Scan for the cell matching the given text and deliver its (X, Y) coordinate at center. 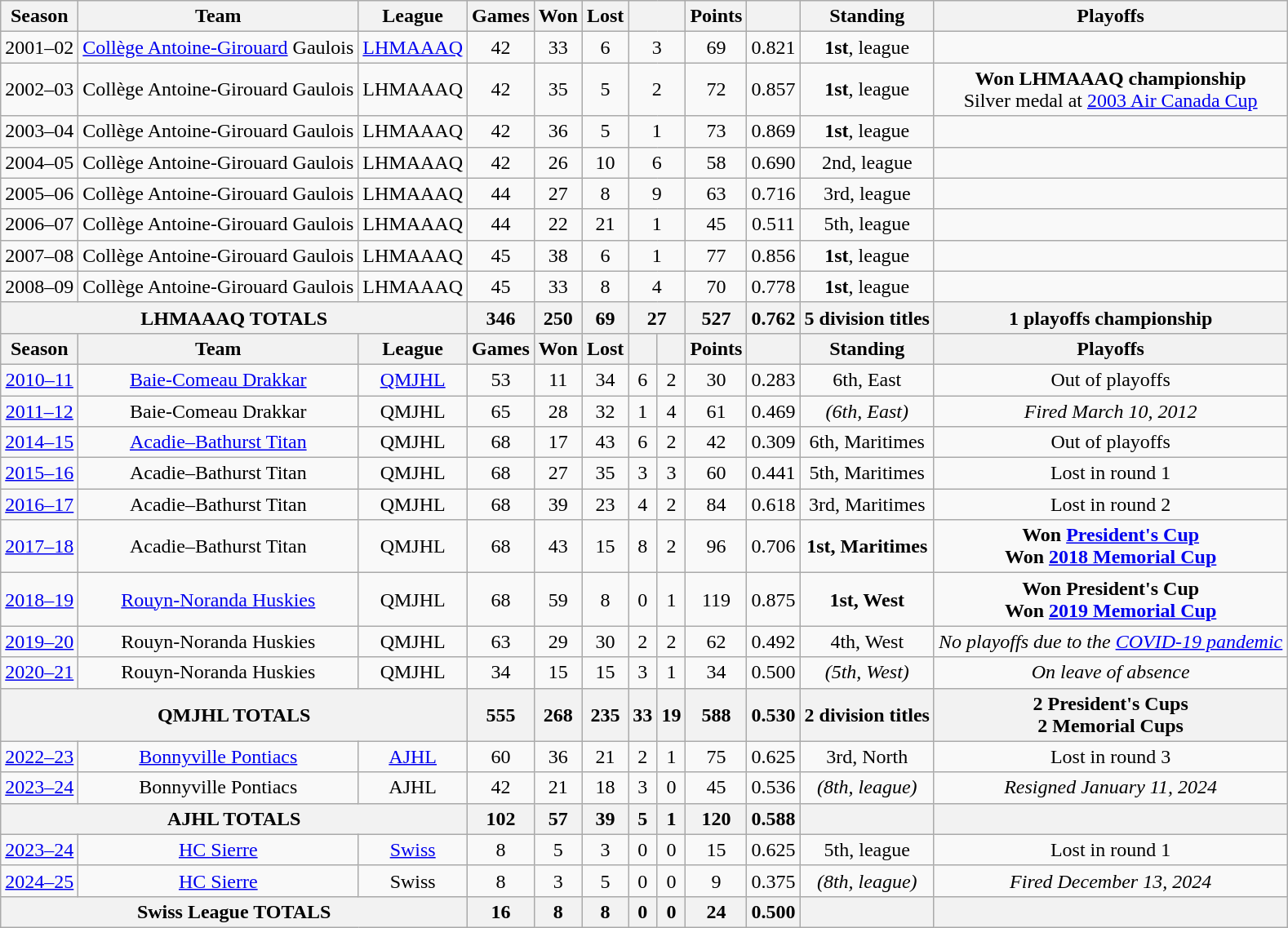
2006–07 (39, 224)
2 division titles (867, 715)
2020–21 (39, 673)
0.511 (774, 224)
0.375 (774, 881)
0.875 (774, 599)
57 (558, 819)
2019–20 (39, 642)
2014–15 (39, 442)
120 (717, 819)
17 (558, 442)
1 playoffs championship (1110, 317)
59 (558, 599)
Fired March 10, 2012 (1110, 411)
0.283 (774, 380)
5th, Maritimes (867, 473)
53 (501, 380)
11 (558, 380)
2024–25 (39, 881)
72 (717, 90)
28 (558, 411)
96 (717, 547)
0.618 (774, 504)
250 (558, 317)
0.762 (774, 317)
Fired December 13, 2024 (1110, 881)
3rd, league (867, 193)
0.716 (774, 193)
1st, West (867, 599)
0.821 (774, 47)
19 (671, 715)
0.856 (774, 255)
(6th, East) (867, 411)
18 (605, 788)
555 (501, 715)
346 (501, 317)
2nd, league (867, 162)
(5th, West) (867, 673)
0.309 (774, 442)
3rd, Maritimes (867, 504)
Won LHMAAAQ championshipSilver medal at 2003 Air Canada Cup (1110, 90)
29 (558, 642)
2 President's Cups2 Memorial Cups (1110, 715)
0.869 (774, 131)
2005–06 (39, 193)
2008–09 (39, 286)
62 (717, 642)
QMJHL TOTALS (234, 715)
LHMAAAQ TOTALS (234, 317)
2011–12 (39, 411)
10 (605, 162)
0.690 (774, 162)
2022–23 (39, 757)
2002–03 (39, 90)
102 (501, 819)
2010–11 (39, 380)
2015–16 (39, 473)
0.441 (774, 473)
2003–04 (39, 131)
61 (717, 411)
38 (558, 255)
2004–05 (39, 162)
4th, West (867, 642)
0.706 (774, 547)
0.492 (774, 642)
16 (501, 912)
On leave of absence (1110, 673)
23 (605, 504)
65 (501, 411)
Won President's CupWon 2019 Memorial Cup (1110, 599)
77 (717, 255)
70 (717, 286)
119 (717, 599)
588 (717, 715)
Won President's CupWon 2018 Memorial Cup (1110, 547)
3rd, North (867, 757)
268 (558, 715)
0.536 (774, 788)
2018–19 (39, 599)
32 (605, 411)
24 (717, 912)
Lost in round 2 (1110, 504)
84 (717, 504)
5 division titles (867, 317)
2007–08 (39, 255)
Lost in round 3 (1110, 757)
75 (717, 757)
2016–17 (39, 504)
Resigned January 11, 2024 (1110, 788)
AJHL TOTALS (234, 819)
0.469 (774, 411)
527 (717, 317)
0.778 (774, 286)
1st, Maritimes (867, 547)
58 (717, 162)
6th, Maritimes (867, 442)
73 (717, 131)
No playoffs due to the COVID-19 pandemic (1110, 642)
22 (558, 224)
0.530 (774, 715)
2017–18 (39, 547)
6th, East (867, 380)
0.857 (774, 90)
Swiss League TOTALS (234, 912)
2001–02 (39, 47)
26 (558, 162)
0.588 (774, 819)
235 (605, 715)
